From the cell containing the given text, extract its center point as [X, Y] coordinate. 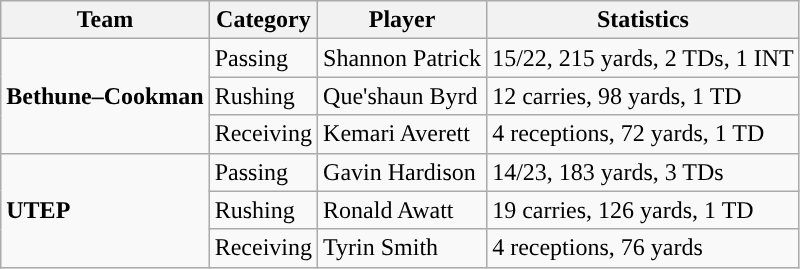
12 carries, 98 yards, 1 TD [644, 96]
Bethune–Cookman [105, 96]
UTEP [105, 210]
Player [402, 20]
Category [263, 20]
19 carries, 126 yards, 1 TD [644, 210]
Kemari Averett [402, 134]
Statistics [644, 20]
4 receptions, 76 yards [644, 248]
Shannon Patrick [402, 58]
4 receptions, 72 yards, 1 TD [644, 134]
Ronald Awatt [402, 210]
Tyrin Smith [402, 248]
Que'shaun Byrd [402, 96]
Team [105, 20]
14/23, 183 yards, 3 TDs [644, 172]
Gavin Hardison [402, 172]
15/22, 215 yards, 2 TDs, 1 INT [644, 58]
